Locate the cell with the specified text and output its [x, y] center coordinate. 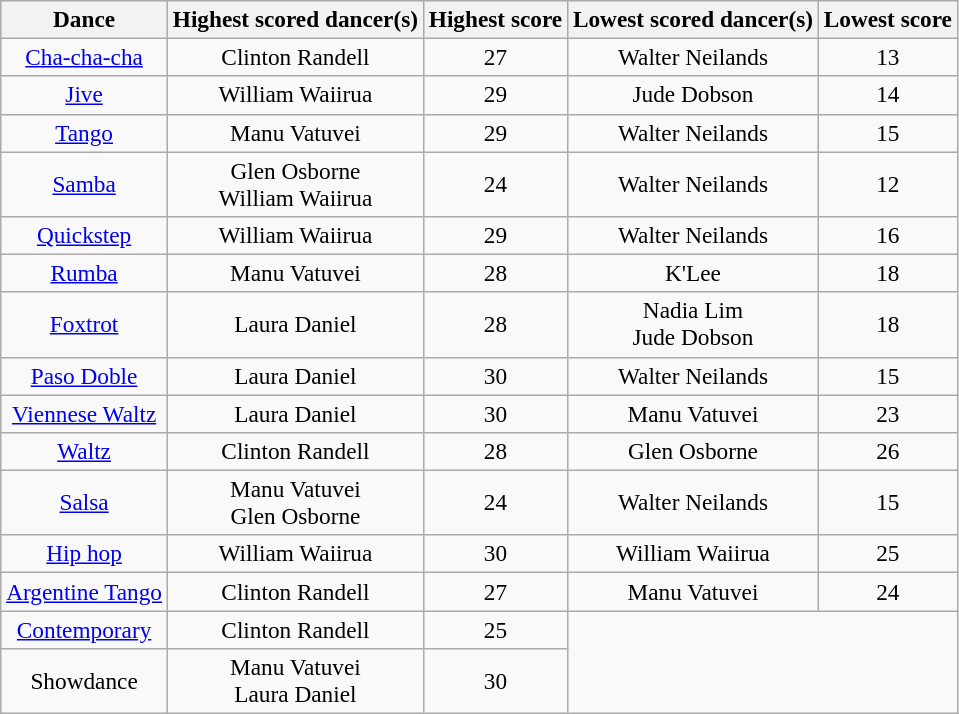
23 [888, 413]
Glen Osborne [694, 451]
Lowest score [888, 19]
Dance [84, 19]
Manu VatuveiLaura Daniel [295, 680]
Argentine Tango [84, 591]
Rumba [84, 273]
26 [888, 451]
Jive [84, 95]
Jude Dobson [694, 95]
Tango [84, 133]
Highest scored dancer(s) [295, 19]
13 [888, 57]
14 [888, 95]
Samba [84, 184]
Showdance [84, 680]
Glen OsborneWilliam Waiirua [295, 184]
Quickstep [84, 235]
16 [888, 235]
Paso Doble [84, 376]
Lowest scored dancer(s) [694, 19]
Nadia LimJude Dobson [694, 324]
Highest score [495, 19]
Hip hop [84, 554]
Manu VatuveiGlen Osborne [295, 502]
Waltz [84, 451]
Salsa [84, 502]
Contemporary [84, 629]
Viennese Waltz [84, 413]
Cha-cha-cha [84, 57]
K'Lee [694, 273]
12 [888, 184]
Foxtrot [84, 324]
